For the text-containing cell, return its midpoint in (x, y) coordinate format. 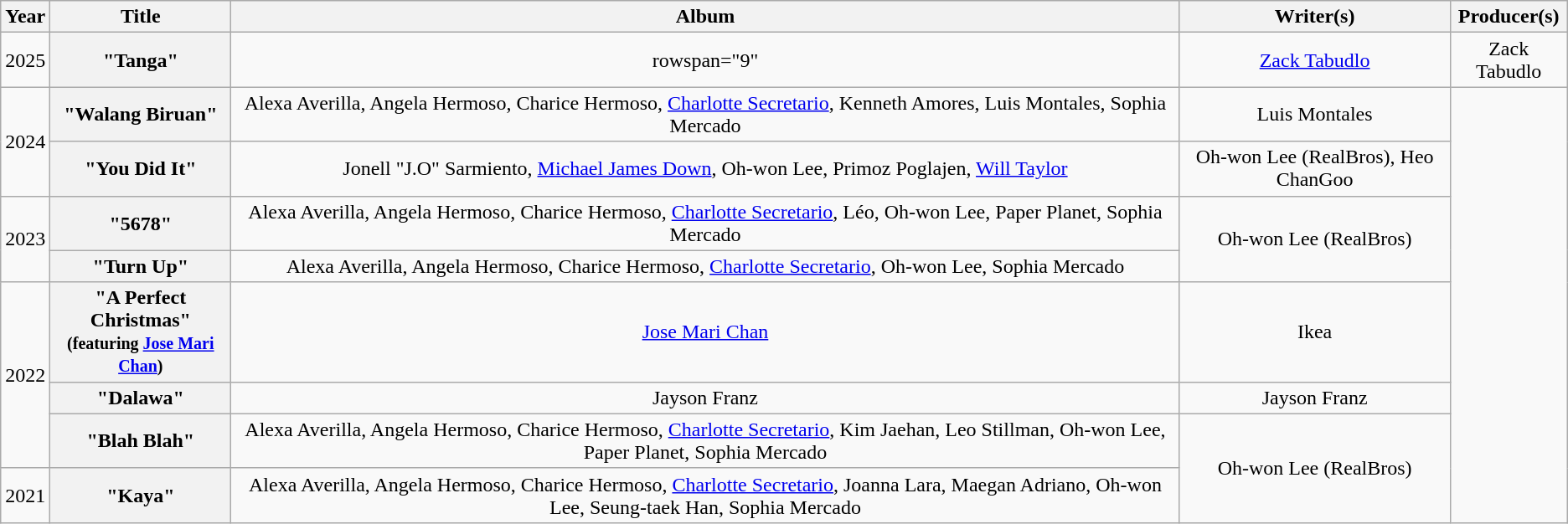
"A Perfect Christmas"(featuring Jose Mari Chan) (141, 331)
Oh-won Lee (RealBros), Heo ChanGoo (1315, 169)
Alexa Averilla, Angela Hermoso, Charice Hermoso, Charlotte Secretario, Joanna Lara, Maegan Adriano, Oh-won Lee, Seung-taek Han, Sophia Mercado (705, 496)
rowspan="9" (705, 60)
2022 (25, 375)
Luis Montales (1315, 114)
Ikea (1315, 331)
Writer(s) (1315, 17)
"You Did It" (141, 169)
Alexa Averilla, Angela Hermoso, Charice Hermoso, Charlotte Secretario, Kim Jaehan, Leo Stillman, Oh-won Lee, Paper Planet, Sophia Mercado (705, 440)
Producer(s) (1509, 17)
Year (25, 17)
"Blah Blah" (141, 440)
Jose Mari Chan (705, 331)
2024 (25, 141)
"Dalawa" (141, 398)
Alexa Averilla, Angela Hermoso, Charice Hermoso, Charlotte Secretario, Kenneth Amores, Luis Montales, Sophia Mercado (705, 114)
2021 (25, 496)
Alexa Averilla, Angela Hermoso, Charice Hermoso, Charlotte Secretario, Oh-won Lee, Sophia Mercado (705, 266)
Album (705, 17)
"Turn Up" (141, 266)
Title (141, 17)
2023 (25, 239)
"5678" (141, 223)
Jonell "J.O" Sarmiento, Michael James Down, Oh-won Lee, Primoz Poglajen, Will Taylor (705, 169)
2025 (25, 60)
"Kaya" (141, 496)
Alexa Averilla, Angela Hermoso, Charice Hermoso, Charlotte Secretario, Léo, Oh-won Lee, Paper Planet, Sophia Mercado (705, 223)
"Walang Biruan" (141, 114)
"Tanga" (141, 60)
